Search for the cell housing the specified text and yield its (X, Y) center coordinate. 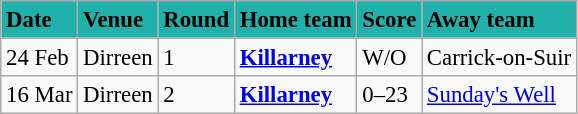
16 Mar (40, 94)
24 Feb (40, 57)
Home team (296, 19)
Date (40, 19)
0–23 (390, 94)
Sunday's Well (500, 94)
Carrick-on-Suir (500, 57)
Away team (500, 19)
Round (196, 19)
W/O (390, 57)
2 (196, 94)
Venue (118, 19)
1 (196, 57)
Score (390, 19)
